Find where the given text appears and provide that cell's center as [X, Y] coordinate. 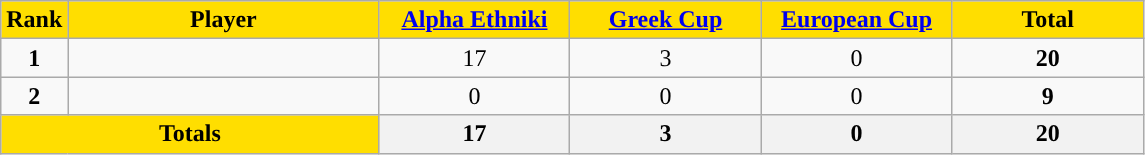
European Cup [856, 20]
Total [1048, 20]
1 [34, 58]
Player [224, 20]
9 [1048, 96]
Rank [34, 20]
2 [34, 96]
Totals [190, 134]
Greek Cup [666, 20]
Alpha Ethniki [474, 20]
